Identify which cell holds the provided text, then report its (x, y) central coordinate. 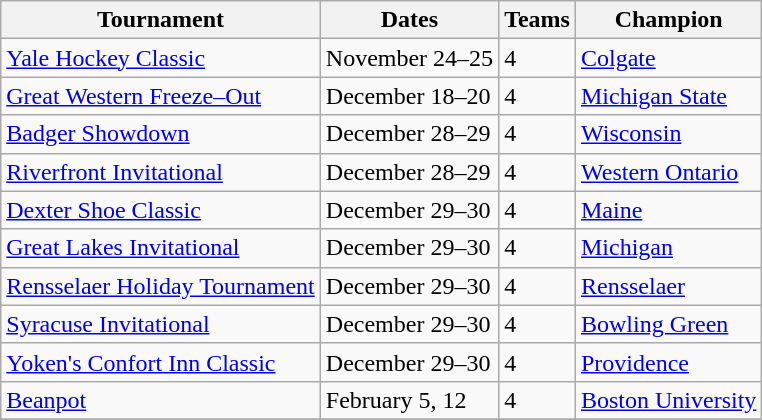
Dexter Shoe Classic (161, 210)
Colgate (668, 58)
Great Western Freeze–Out (161, 96)
February 5, 12 (409, 400)
Yale Hockey Classic (161, 58)
Great Lakes Invitational (161, 248)
Wisconsin (668, 134)
December 18–20 (409, 96)
November 24–25 (409, 58)
Yoken's Confort Inn Classic (161, 362)
Rensselaer Holiday Tournament (161, 286)
Beanpot (161, 400)
Tournament (161, 20)
Dates (409, 20)
Riverfront Invitational (161, 172)
Boston University (668, 400)
Maine (668, 210)
Syracuse Invitational (161, 324)
Providence (668, 362)
Teams (538, 20)
Champion (668, 20)
Western Ontario (668, 172)
Bowling Green (668, 324)
Michigan State (668, 96)
Michigan (668, 248)
Badger Showdown (161, 134)
Rensselaer (668, 286)
